Extract the (x, y) coordinate from the center of the cell holding the provided text.  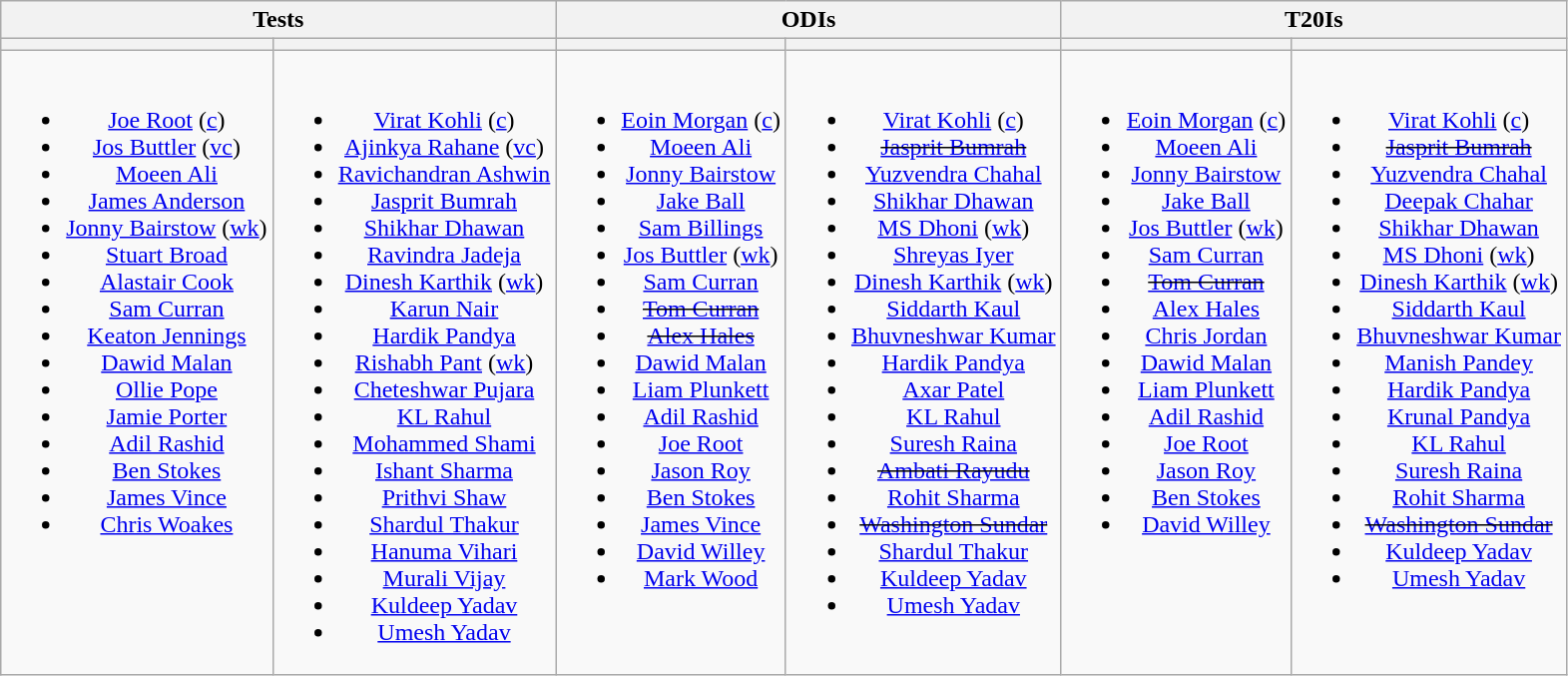
Tests (278, 20)
ODIs (808, 20)
T20Is (1313, 20)
